Find where the given text appears and provide that cell's center as (x, y) coordinate. 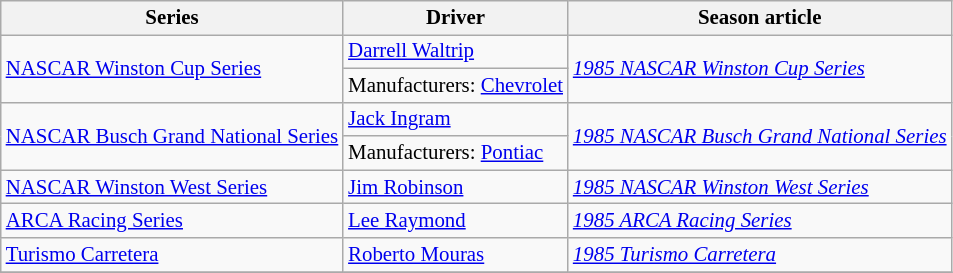
1985 NASCAR Winston Cup Series (760, 68)
1985 NASCAR Winston West Series (760, 187)
1985 ARCA Racing Series (760, 221)
Roberto Mouras (456, 255)
Manufacturers: Pontiac (456, 153)
NASCAR Winston West Series (172, 187)
1985 NASCAR Busch Grand National Series (760, 136)
1985 Turismo Carretera (760, 255)
NASCAR Winston Cup Series (172, 68)
ARCA Racing Series (172, 221)
Series (172, 18)
Season article (760, 18)
NASCAR Busch Grand National Series (172, 136)
Turismo Carretera (172, 255)
Manufacturers: Chevrolet (456, 85)
Lee Raymond (456, 221)
Jack Ingram (456, 119)
Driver (456, 18)
Darrell Waltrip (456, 51)
Jim Robinson (456, 187)
